Extract the [X, Y] coordinate from the center of the cell holding the provided text.  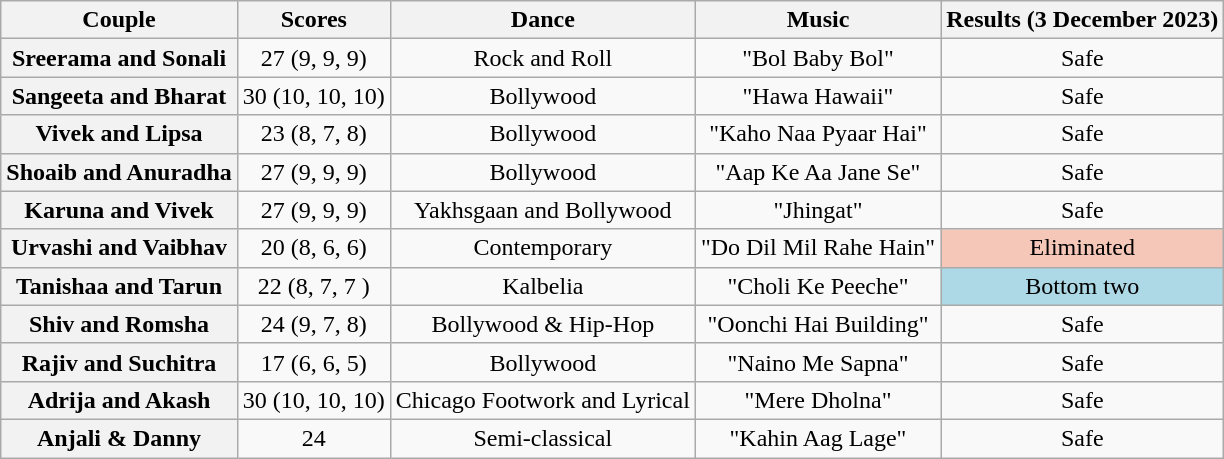
Bottom two [1082, 286]
Scores [314, 20]
"Do Dil Mil Rahe Hain" [818, 248]
Contemporary [542, 248]
"Mere Dholna" [818, 400]
"Jhingat" [818, 210]
Kalbelia [542, 286]
Tanishaa and Tarun [120, 286]
"Aap Ke Aa Jane Se" [818, 172]
Results (3 December 2023) [1082, 20]
Chicago Footwork and Lyrical [542, 400]
22 (8, 7, 7 ) [314, 286]
"Kaho Naa Pyaar Hai" [818, 134]
24 (9, 7, 8) [314, 324]
23 (8, 7, 8) [314, 134]
Music [818, 20]
20 (8, 6, 6) [314, 248]
"Hawa Hawaii" [818, 96]
Anjali & Danny [120, 438]
Vivek and Lipsa [120, 134]
Dance [542, 20]
"Oonchi Hai Building" [818, 324]
"Choli Ke Peeche" [818, 286]
"Naino Me Sapna" [818, 362]
Shoaib and Anuradha [120, 172]
Rajiv and Suchitra [120, 362]
"Kahin Aag Lage" [818, 438]
Karuna and Vivek [120, 210]
Rock and Roll [542, 58]
Bollywood & Hip-Hop [542, 324]
24 [314, 438]
Shiv and Romsha [120, 324]
Couple [120, 20]
Sangeeta and Bharat [120, 96]
Semi-classical [542, 438]
Yakhsgaan and Bollywood [542, 210]
"Bol Baby Bol" [818, 58]
Urvashi and Vaibhav [120, 248]
Sreerama and Sonali [120, 58]
17 (6, 6, 5) [314, 362]
Adrija and Akash [120, 400]
Eliminated [1082, 248]
